Provide the (X, Y) coordinate of the cell's center where the given text is located.  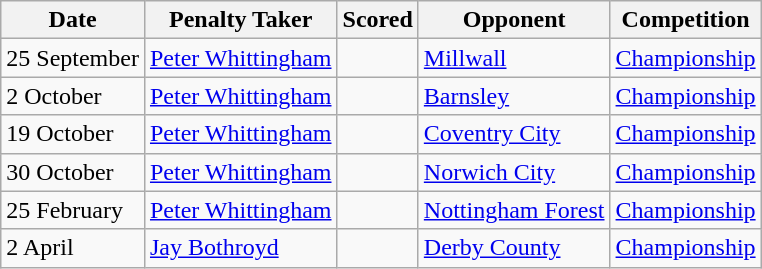
Jay Bothroyd (240, 248)
Millwall (514, 58)
2 October (73, 96)
Coventry City (514, 134)
Date (73, 20)
Derby County (514, 248)
Nottingham Forest (514, 210)
Opponent (514, 20)
Scored (378, 20)
2 April (73, 248)
19 October (73, 134)
30 October (73, 172)
Penalty Taker (240, 20)
25 February (73, 210)
Barnsley (514, 96)
25 September (73, 58)
Norwich City (514, 172)
Competition (686, 20)
